Extract the [X, Y] coordinate from the center of the cell holding the provided text.  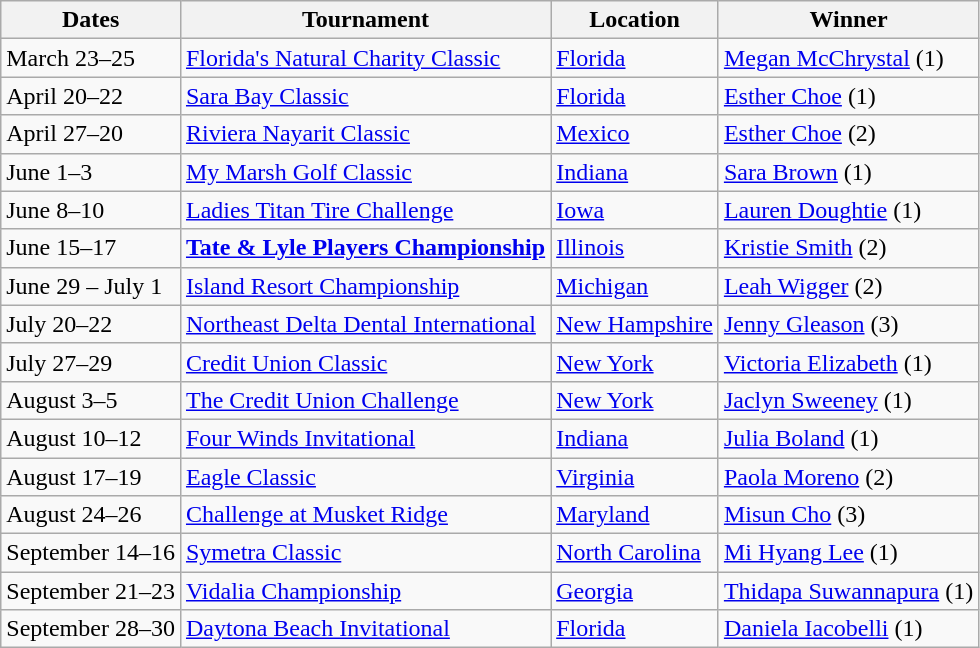
Kristie Smith (2) [848, 248]
Four Winds Invitational [365, 438]
Illinois [635, 248]
September 21–23 [91, 591]
March 23–25 [91, 58]
August 3–5 [91, 400]
April 27–20 [91, 134]
Credit Union Classic [365, 362]
Jaclyn Sweeney (1) [848, 400]
Michigan [635, 286]
Esther Choe (1) [848, 96]
Esther Choe (2) [848, 134]
Winner [848, 20]
Tournament [365, 20]
August 17–19 [91, 477]
June 8–10 [91, 210]
April 20–22 [91, 96]
Vidalia Championship [365, 591]
Riviera Nayarit Classic [365, 134]
Florida's Natural Charity Classic [365, 58]
September 14–16 [91, 553]
Paola Moreno (2) [848, 477]
June 29 – July 1 [91, 286]
Symetra Classic [365, 553]
Georgia [635, 591]
Leah Wigger (2) [848, 286]
Lauren Doughtie (1) [848, 210]
July 27–29 [91, 362]
Sara Bay Classic [365, 96]
Mexico [635, 134]
Maryland [635, 515]
Jenny Gleason (3) [848, 324]
Island Resort Championship [365, 286]
Tate & Lyle Players Championship [365, 248]
Virginia [635, 477]
North Carolina [635, 553]
Challenge at Musket Ridge [365, 515]
Sara Brown (1) [848, 172]
Mi Hyang Lee (1) [848, 553]
The Credit Union Challenge [365, 400]
New Hampshire [635, 324]
Daytona Beach Invitational [365, 629]
Victoria Elizabeth (1) [848, 362]
August 10–12 [91, 438]
Julia Boland (1) [848, 438]
Eagle Classic [365, 477]
Northeast Delta Dental International [365, 324]
Thidapa Suwannapura (1) [848, 591]
June 1–3 [91, 172]
Megan McChrystal (1) [848, 58]
August 24–26 [91, 515]
My Marsh Golf Classic [365, 172]
September 28–30 [91, 629]
Misun Cho (3) [848, 515]
Daniela Iacobelli (1) [848, 629]
Location [635, 20]
Dates [91, 20]
Iowa [635, 210]
July 20–22 [91, 324]
June 15–17 [91, 248]
Ladies Titan Tire Challenge [365, 210]
